Detect which cell encompasses the target text, then output its (x, y) center coordinate. 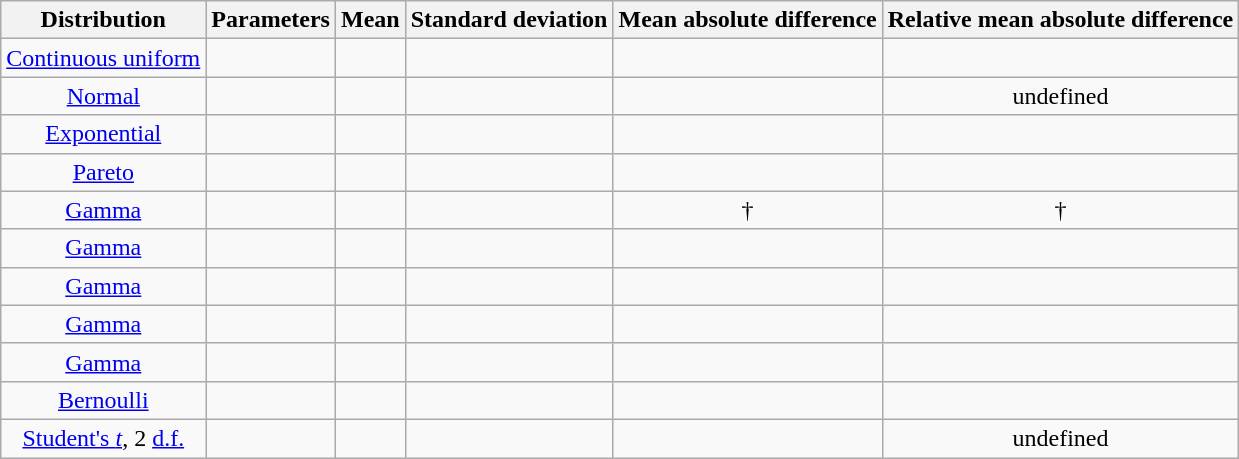
Relative mean absolute difference (1060, 20)
Standard deviation (509, 20)
Mean absolute difference (748, 20)
Mean (370, 20)
Bernoulli (104, 400)
Parameters (271, 20)
Student's t, 2 d.f. (104, 438)
Distribution (104, 20)
Pareto (104, 172)
Continuous uniform (104, 58)
Exponential (104, 134)
Normal (104, 96)
